Extract the [x, y] coordinate from the center of the cell holding the provided text.  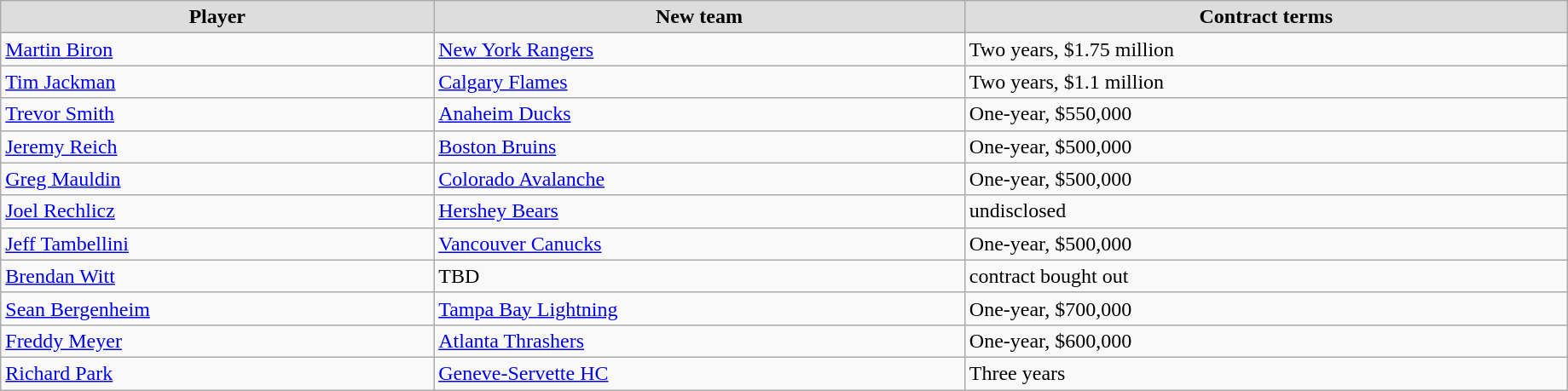
Player [217, 17]
Atlanta Thrashers [699, 341]
Contract terms [1265, 17]
Calgary Flames [699, 82]
Hershey Bears [699, 211]
Two years, $1.75 million [1265, 49]
TBD [699, 276]
Jeremy Reich [217, 147]
One-year, $550,000 [1265, 114]
Vancouver Canucks [699, 244]
Richard Park [217, 373]
contract bought out [1265, 276]
Trevor Smith [217, 114]
Two years, $1.1 million [1265, 82]
Three years [1265, 373]
Freddy Meyer [217, 341]
Jeff Tambellini [217, 244]
Sean Bergenheim [217, 308]
New team [699, 17]
Martin Biron [217, 49]
Tim Jackman [217, 82]
Anaheim Ducks [699, 114]
New York Rangers [699, 49]
Greg Mauldin [217, 179]
One-year, $600,000 [1265, 341]
Brendan Witt [217, 276]
Geneve-Servette HC [699, 373]
Joel Rechlicz [217, 211]
undisclosed [1265, 211]
Tampa Bay Lightning [699, 308]
Colorado Avalanche [699, 179]
Boston Bruins [699, 147]
One-year, $700,000 [1265, 308]
